Return the (X, Y) coordinate for the center point of the cell that contains the specified text.  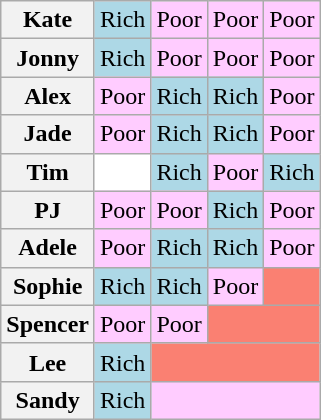
Spencer (48, 324)
Kate (48, 20)
PJ (48, 210)
Tim (48, 172)
Jade (48, 134)
Adele (48, 248)
Alex (48, 96)
Jonny (48, 58)
Sophie (48, 286)
Lee (48, 362)
Sandy (48, 400)
